Pinpoint the cell where the given text exists, returning its (X, Y) midpoint coordinate. 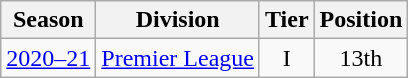
Position (361, 20)
Division (178, 20)
Tier (286, 20)
Premier League (178, 58)
I (286, 58)
Season (48, 20)
2020–21 (48, 58)
13th (361, 58)
